Extract the (X, Y) coordinate from the center of the cell holding the provided text.  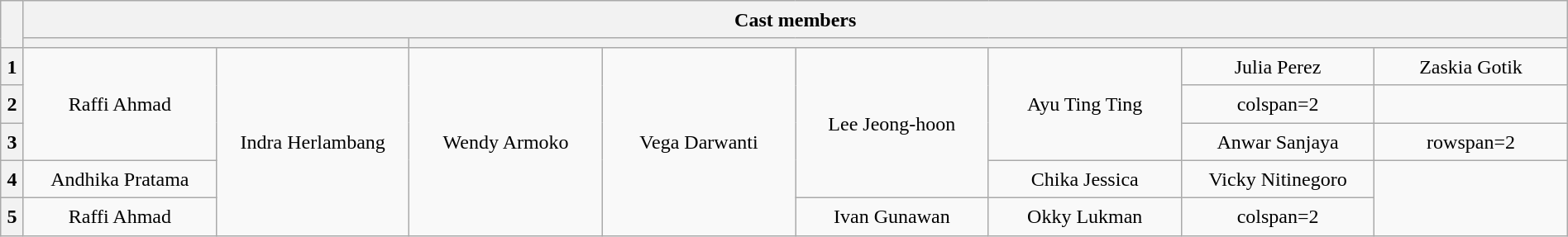
Wendy Armoko (506, 141)
1 (12, 66)
Ivan Gunawan (892, 217)
Vicky Nitinegoro (1277, 179)
Lee Jeong-hoon (892, 122)
3 (12, 141)
Cast members (796, 20)
Ayu Ting Ting (1085, 104)
rowspan=2 (1470, 141)
Indra Herlambang (313, 141)
Andhika Pratama (119, 179)
4 (12, 179)
Anwar Sanjaya (1277, 141)
Zaskia Gotik (1470, 66)
2 (12, 104)
Julia Perez (1277, 66)
Vega Darwanti (698, 141)
5 (12, 217)
Okky Lukman (1085, 217)
Chika Jessica (1085, 179)
